Pinpoint the cell where the given text exists, returning its [x, y] midpoint coordinate. 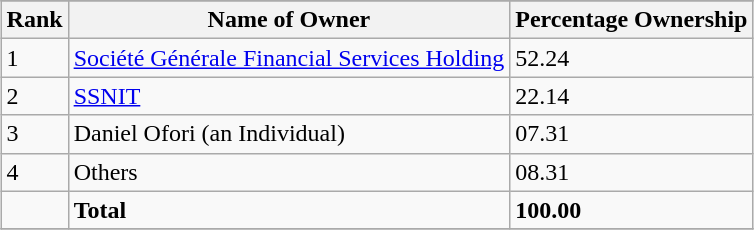
Rank [34, 20]
2 [34, 96]
Total [289, 210]
Percentage Ownership [632, 20]
3 [34, 134]
52.24 [632, 58]
Daniel Ofori (an Individual) [289, 134]
100.00 [632, 210]
4 [34, 172]
Société Générale Financial Services Holding [289, 58]
08.31 [632, 172]
1 [34, 58]
SSNIT [289, 96]
Others [289, 172]
22.14 [632, 96]
Name of Owner [289, 20]
07.31 [632, 134]
